Return (X, Y) of the center of cell containing provided text 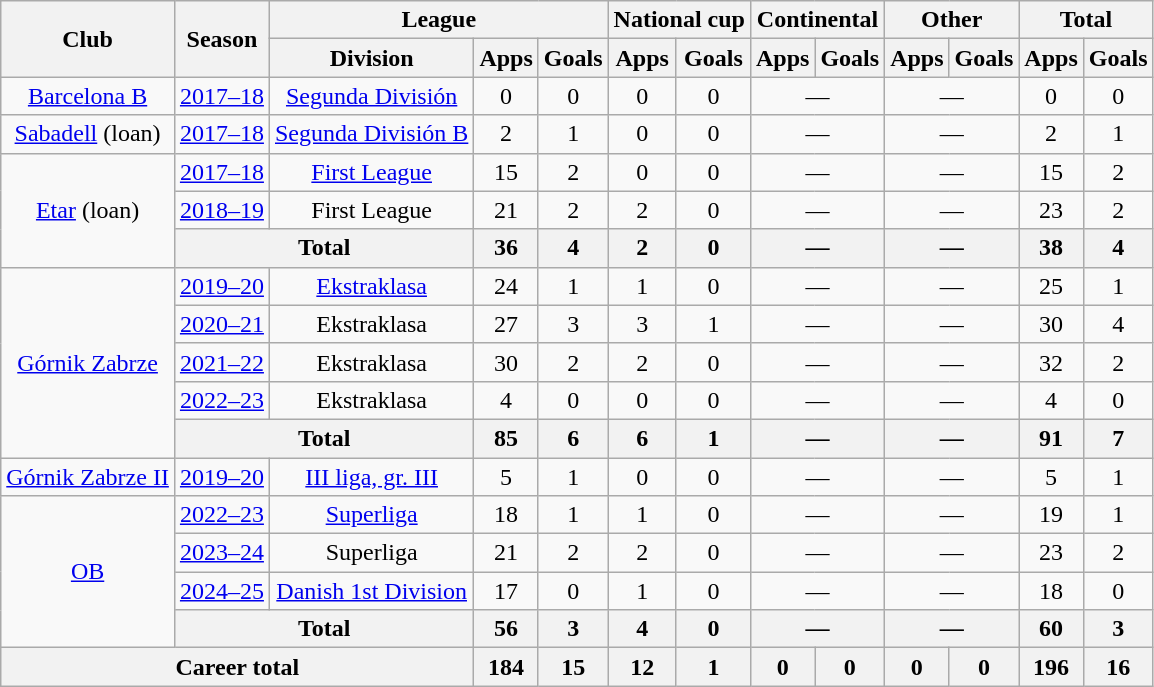
Segunda División B (371, 134)
56 (506, 629)
Division (371, 58)
OB (88, 572)
Etar (loan) (88, 210)
Danish 1st Division (371, 591)
60 (1051, 629)
24 (506, 286)
7 (1118, 438)
2024–25 (222, 591)
Continental (817, 20)
36 (506, 248)
196 (1051, 667)
League (438, 20)
32 (1051, 362)
17 (506, 591)
12 (642, 667)
Segunda División (371, 96)
Career total (238, 667)
Club (88, 39)
Górnik Zabrze (88, 362)
25 (1051, 286)
184 (506, 667)
2018–19 (222, 210)
III liga, gr. III (371, 477)
91 (1051, 438)
2020–21 (222, 324)
85 (506, 438)
2023–24 (222, 553)
Other (952, 20)
27 (506, 324)
Barcelona B (88, 96)
Season (222, 39)
19 (1051, 515)
Górnik Zabrze II (88, 477)
2021–22 (222, 362)
National cup (679, 20)
16 (1118, 667)
38 (1051, 248)
Sabadell (loan) (88, 134)
